Scan for the cell matching the given text and deliver its (x, y) coordinate at center. 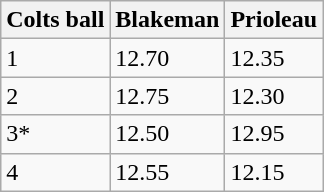
12.55 (168, 172)
3* (56, 134)
Colts ball (56, 20)
12.30 (274, 96)
12.70 (168, 58)
1 (56, 58)
4 (56, 172)
12.50 (168, 134)
12.75 (168, 96)
Prioleau (274, 20)
Blakeman (168, 20)
12.15 (274, 172)
2 (56, 96)
12.95 (274, 134)
12.35 (274, 58)
